Return the [X, Y] coordinate for the center point of the cell that contains the specified text.  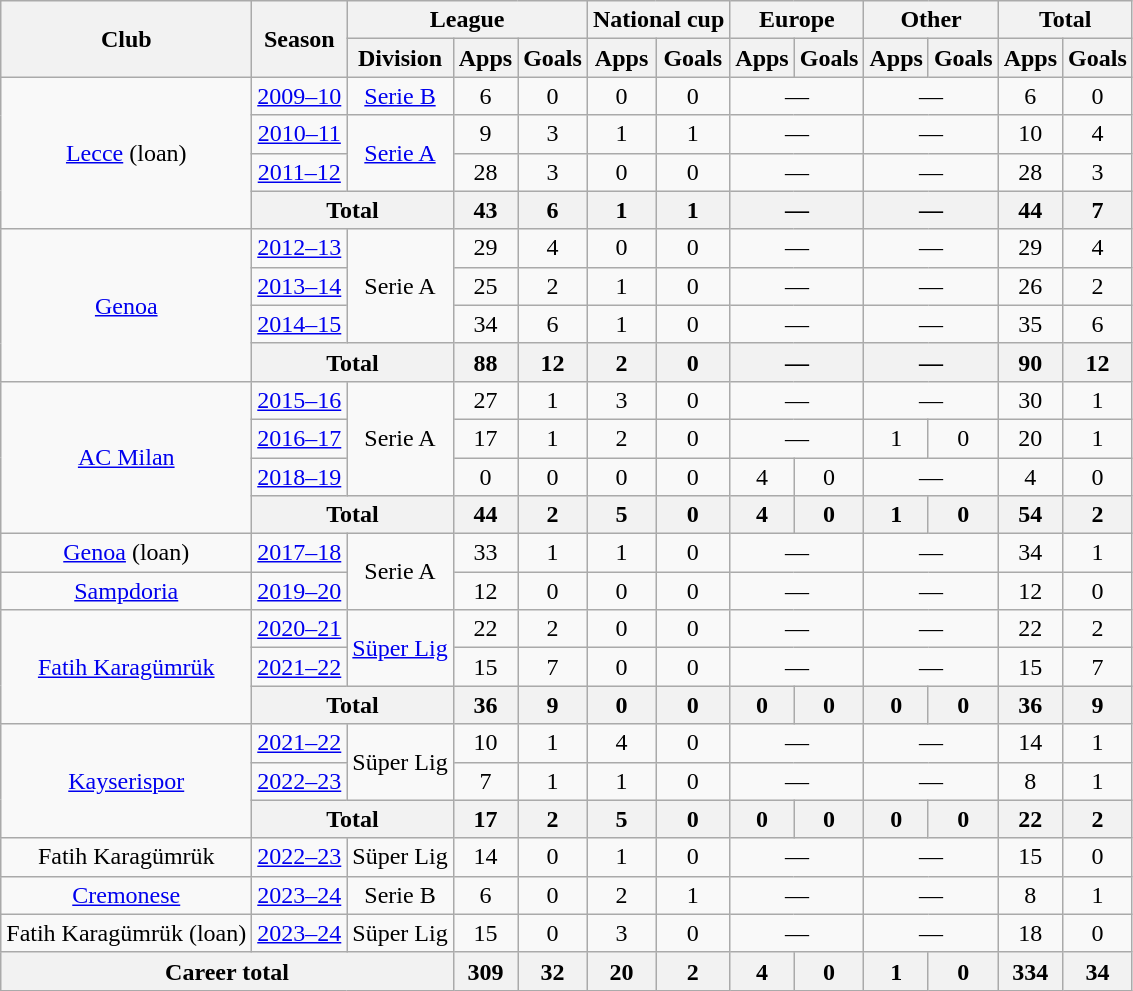
2016–17 [300, 438]
54 [1030, 515]
Cremonese [126, 895]
26 [1030, 286]
AC Milan [126, 457]
Club [126, 39]
2017–18 [300, 553]
18 [1030, 933]
2009–10 [300, 96]
25 [485, 286]
27 [485, 400]
334 [1030, 971]
32 [553, 971]
Kayserispor [126, 781]
2013–14 [300, 286]
30 [1030, 400]
88 [485, 362]
2018–19 [300, 477]
2020–21 [300, 629]
2014–15 [300, 324]
Europe [797, 20]
Season [300, 39]
2019–20 [300, 591]
Division [400, 58]
309 [485, 971]
2011–12 [300, 172]
League [468, 20]
2015–16 [300, 400]
Genoa (loan) [126, 553]
Sampdoria [126, 591]
Lecce (loan) [126, 153]
National cup [658, 20]
90 [1030, 362]
35 [1030, 324]
33 [485, 553]
Genoa [126, 305]
Fatih Karagümrük (loan) [126, 933]
Career total [227, 971]
Other [931, 20]
43 [485, 210]
2010–11 [300, 134]
2012–13 [300, 248]
